Search for the cell housing the specified text and yield its [X, Y] center coordinate. 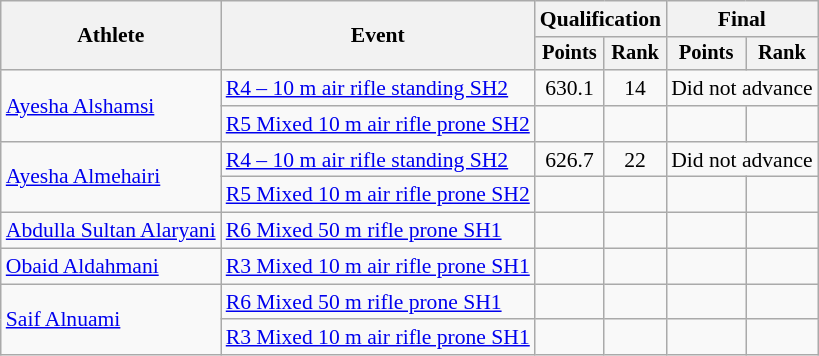
14 [635, 88]
22 [635, 160]
Ayesha Almehairi [111, 178]
Abdulla Sultan Alaryani [111, 231]
Saif Alnuami [111, 320]
Qualification [600, 19]
630.1 [570, 88]
Ayesha Alshamsi [111, 106]
Athlete [111, 36]
626.7 [570, 160]
Final [742, 19]
Event [378, 36]
Obaid Aldahmani [111, 267]
